Search for the cell housing the specified text and yield its [X, Y] center coordinate. 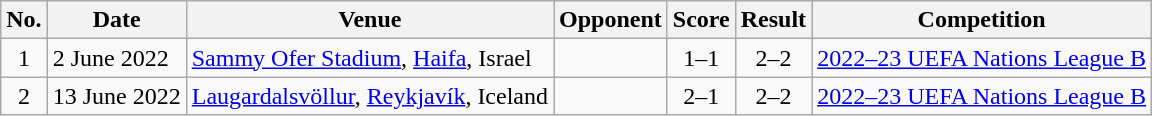
2 June 2022 [116, 58]
Laugardalsvöllur, Reykjavík, Iceland [370, 96]
2 [24, 96]
Opponent [611, 20]
Score [701, 20]
Venue [370, 20]
1 [24, 58]
Date [116, 20]
No. [24, 20]
Result [773, 20]
1–1 [701, 58]
Sammy Ofer Stadium, Haifa, Israel [370, 58]
Competition [982, 20]
2–1 [701, 96]
13 June 2022 [116, 96]
